Locate the cell with the specified text and output its [x, y] center coordinate. 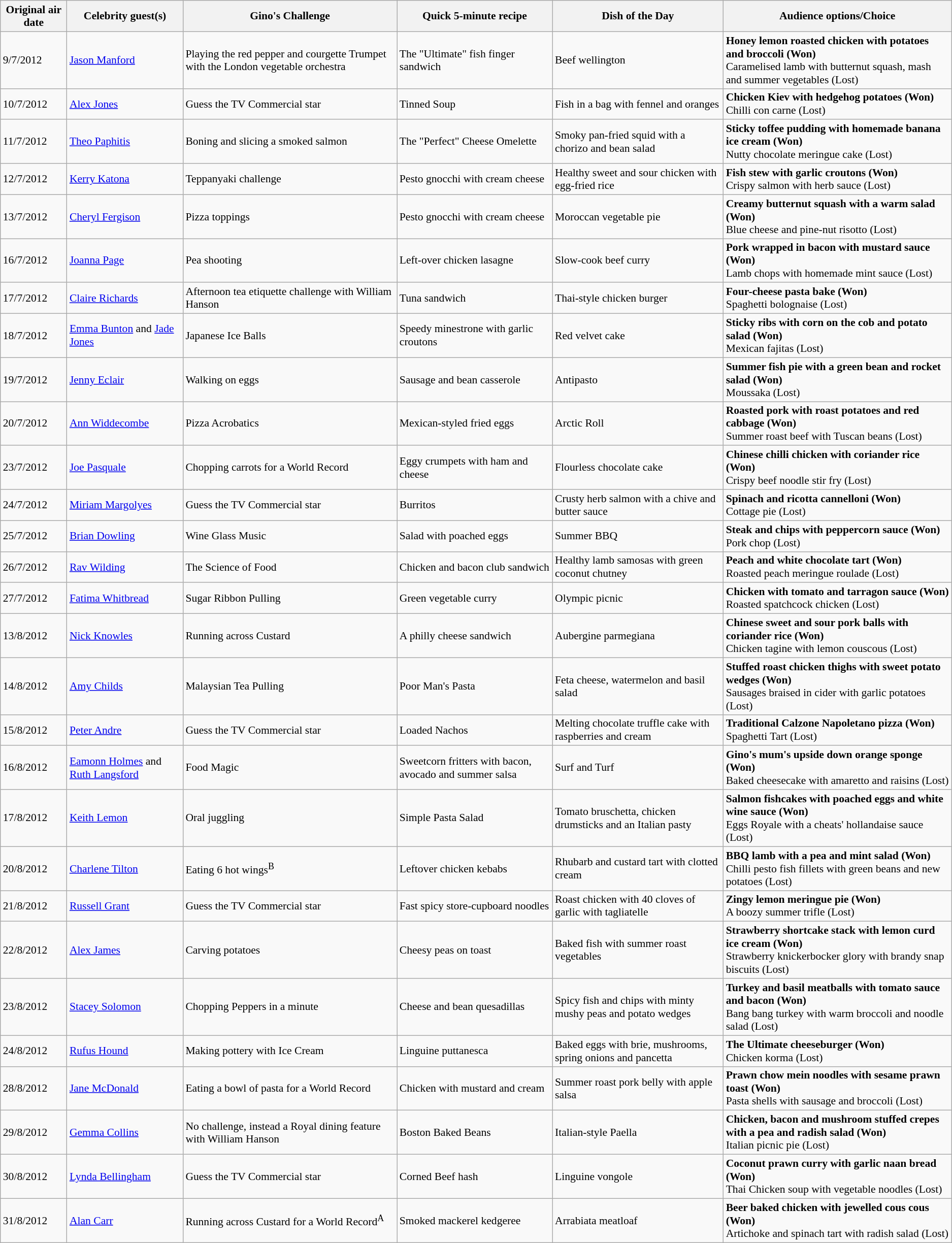
Gino's mum's upside down orange sponge (Won)Baked cheesecake with amaretto and raisins (Lost) [838, 768]
Claire Richards [125, 299]
18/7/2012 [34, 336]
Amy Childs [125, 686]
BBQ lamb with a pea and mint salad (Won)Chilli pesto fish fillets with green beans and new potatoes (Lost) [838, 868]
Celebrity guest(s) [125, 16]
Jane McDonald [125, 1089]
Green vegetable curry [475, 598]
17/8/2012 [34, 818]
Summer BBQ [638, 536]
20/7/2012 [34, 423]
Making pottery with Ice Cream [289, 1051]
Eating a bowl of pasta for a World Record [289, 1089]
Alex Jones [125, 104]
9/7/2012 [34, 60]
Chopping Peppers in a minute [289, 1007]
26/7/2012 [34, 567]
21/8/2012 [34, 906]
Poor Man's Pasta [475, 686]
Slow-cook beef curry [638, 261]
Pizza toppings [289, 216]
Chicken and bacon club sandwich [475, 567]
12/7/2012 [34, 179]
Arctic Roll [638, 423]
Four-cheese pasta bake (Won)Spaghetti bolognaise (Lost) [838, 299]
Left-over chicken lasagne [475, 261]
Pea shooting [289, 261]
Honey lemon roasted chicken with potatoes and broccoli (Won)Caramelised lamb with butternut squash, mash and summer vegetables (Lost) [838, 60]
Flourless chocolate cake [638, 468]
Sausage and bean casserole [475, 380]
Keith Lemon [125, 818]
Simple Pasta Salad [475, 818]
Charlene Tilton [125, 868]
15/8/2012 [34, 730]
Feta cheese, watermelon and basil salad [638, 686]
Alan Carr [125, 1221]
Carving potatoes [289, 950]
Audience options/Choice [838, 16]
Eating 6 hot wingsB [289, 868]
13/8/2012 [34, 636]
Cheesy peas on toast [475, 950]
Coconut prawn curry with garlic naan bread (Won)Thai Chicken soup with vegetable noodles (Lost) [838, 1177]
Fast spicy store-cupboard noodles [475, 906]
Running across Custard for a World RecordA [289, 1221]
Pizza Acrobatics [289, 423]
Fish stew with garlic croutons (Won)Crispy salmon with herb sauce (Lost) [838, 179]
Strawberry shortcake stack with lemon curd ice cream (Won)Strawberry knickerbocker glory with brandy snap biscuits (Lost) [838, 950]
A philly cheese sandwich [475, 636]
Linguine puttanesca [475, 1051]
Mexican-styled fried eggs [475, 423]
Roast chicken with 40 cloves of garlic with tagliatelle [638, 906]
Red velvet cake [638, 336]
Rufus Hound [125, 1051]
Antipasto [638, 380]
Stuffed roast chicken thighs with sweet potato wedges (Won)Sausages braised in cider with garlic potatoes (Lost) [838, 686]
Spinach and ricotta cannelloni (Won)Cottage pie (Lost) [838, 505]
23/7/2012 [34, 468]
Fatima Whitbread [125, 598]
Afternoon tea etiquette challenge with William Hanson [289, 299]
28/8/2012 [34, 1089]
Original air date [34, 16]
Corned Beef hash [475, 1177]
Speedy minestrone with garlic croutons [475, 336]
Miriam Margolyes [125, 505]
Emma Bunton and Jade Jones [125, 336]
Tomato bruschetta, chicken drumsticks and an Italian pasty [638, 818]
Healthy sweet and sour chicken with egg-fried rice [638, 179]
Peter Andre [125, 730]
Steak and chips with peppercorn sauce (Won)Pork chop (Lost) [838, 536]
Sweetcorn fritters with bacon, avocado and summer salsa [475, 768]
Spicy fish and chips with minty mushy peas and potato wedges [638, 1007]
Joanna Page [125, 261]
30/8/2012 [34, 1177]
19/7/2012 [34, 380]
Thai-style chicken burger [638, 299]
29/8/2012 [34, 1132]
Rav Wilding [125, 567]
Chinese chilli chicken with coriander rice (Won)Crispy beef noodle stir fry (Lost) [838, 468]
Baked fish with summer roast vegetables [638, 950]
10/7/2012 [34, 104]
Jenny Eclair [125, 380]
Nick Knowles [125, 636]
The Science of Food [289, 567]
Teppanyaki challenge [289, 179]
Crusty herb salmon with a chive and butter sauce [638, 505]
Ann Widdecombe [125, 423]
16/7/2012 [34, 261]
Chinese sweet and sour pork balls with coriander rice (Won)Chicken tagine with lemon couscous (Lost) [838, 636]
Italian-style Paella [638, 1132]
Leftover chicken kebabs [475, 868]
Quick 5-minute recipe [475, 16]
Dish of the Day [638, 16]
11/7/2012 [34, 142]
Chicken with tomato and tarragon sauce (Won)Roasted spatchcock chicken (Lost) [838, 598]
Peach and white chocolate tart (Won)Roasted peach meringue roulade (Lost) [838, 567]
Prawn chow mein noodles with sesame prawn toast (Won)Pasta shells with sausage and broccoli (Lost) [838, 1089]
22/8/2012 [34, 950]
25/7/2012 [34, 536]
31/8/2012 [34, 1221]
Salmon fishcakes with poached eggs and white wine sauce (Won)Eggs Royale with a cheats' hollandaise sauce (Lost) [838, 818]
The "Perfect" Cheese Omelette [475, 142]
Aubergine parmegiana [638, 636]
Pork wrapped in bacon with mustard sauce (Won)Lamb chops with homemade mint sauce (Lost) [838, 261]
Boston Baked Beans [475, 1132]
13/7/2012 [34, 216]
No challenge, instead a Royal dining feature with William Hanson [289, 1132]
Roasted pork with roast potatoes and red cabbage (Won)Summer roast beef with Tuscan beans (Lost) [838, 423]
Tinned Soup [475, 104]
Rhubarb and custard tart with clotted cream [638, 868]
Baked eggs with brie, mushrooms, spring onions and pancetta [638, 1051]
Zingy lemon meringue pie (Won)A boozy summer trifle (Lost) [838, 906]
16/8/2012 [34, 768]
24/7/2012 [34, 505]
14/8/2012 [34, 686]
24/8/2012 [34, 1051]
Sugar Ribbon Pulling [289, 598]
Chopping carrots for a World Record [289, 468]
Joe Pasquale [125, 468]
Theo Paphitis [125, 142]
Jason Manford [125, 60]
Chicken Kiev with hedgehog potatoes (Won)Chilli con carne (Lost) [838, 104]
Oral juggling [289, 818]
Sticky ribs with corn on the cob and potato salad (Won)Mexican fajitas (Lost) [838, 336]
The "Ultimate" fish finger sandwich [475, 60]
Arrabiata meatloaf [638, 1221]
Smoked mackerel kedgeree [475, 1221]
17/7/2012 [34, 299]
Chicken, bacon and mushroom stuffed crepes with a pea and radish salad (Won)Italian picnic pie (Lost) [838, 1132]
Linguine vongole [638, 1177]
20/8/2012 [34, 868]
Stacey Solomon [125, 1007]
Fish in a bag with fennel and oranges [638, 104]
Loaded Nachos [475, 730]
Running across Custard [289, 636]
Brian Dowling [125, 536]
Beef wellington [638, 60]
Boning and slicing a smoked salmon [289, 142]
Melting chocolate truffle cake with raspberries and cream [638, 730]
Gemma Collins [125, 1132]
Summer fish pie with a green bean and rocket salad (Won)Moussaka (Lost) [838, 380]
Surf and Turf [638, 768]
Tuna sandwich [475, 299]
The Ultimate cheeseburger (Won)Chicken korma (Lost) [838, 1051]
Creamy butternut squash with a warm salad (Won)Blue cheese and pine-nut risotto (Lost) [838, 216]
Walking on eggs [289, 380]
Healthy lamb samosas with green coconut chutney [638, 567]
Cheese and bean quesadillas [475, 1007]
Japanese Ice Balls [289, 336]
Olympic picnic [638, 598]
Burritos [475, 505]
Gino's Challenge [289, 16]
Alex James [125, 950]
Turkey and basil meatballs with tomato sauce and bacon (Won)Bang bang turkey with warm broccoli and noodle salad (Lost) [838, 1007]
Cheryl Fergison [125, 216]
Beer baked chicken with jewelled cous cous (Won)Artichoke and spinach tart with radish salad (Lost) [838, 1221]
Moroccan vegetable pie [638, 216]
Eggy crumpets with ham and cheese [475, 468]
Summer roast pork belly with apple salsa [638, 1089]
Lynda Bellingham [125, 1177]
Salad with poached eggs [475, 536]
Chicken with mustard and cream [475, 1089]
Sticky toffee pudding with homemade banana ice cream (Won)Nutty chocolate meringue cake (Lost) [838, 142]
Wine Glass Music [289, 536]
Food Magic [289, 768]
Eamonn Holmes and Ruth Langsford [125, 768]
Playing the red pepper and courgette Trumpet with the London vegetable orchestra [289, 60]
Traditional Calzone Napoletano pizza (Won)Spaghetti Tart (Lost) [838, 730]
Smoky pan-fried squid with a chorizo and bean salad [638, 142]
Kerry Katona [125, 179]
Russell Grant [125, 906]
27/7/2012 [34, 598]
Malaysian Tea Pulling [289, 686]
23/8/2012 [34, 1007]
